Capture the cell that displays the provided text and extract its (X, Y) central coordinate. 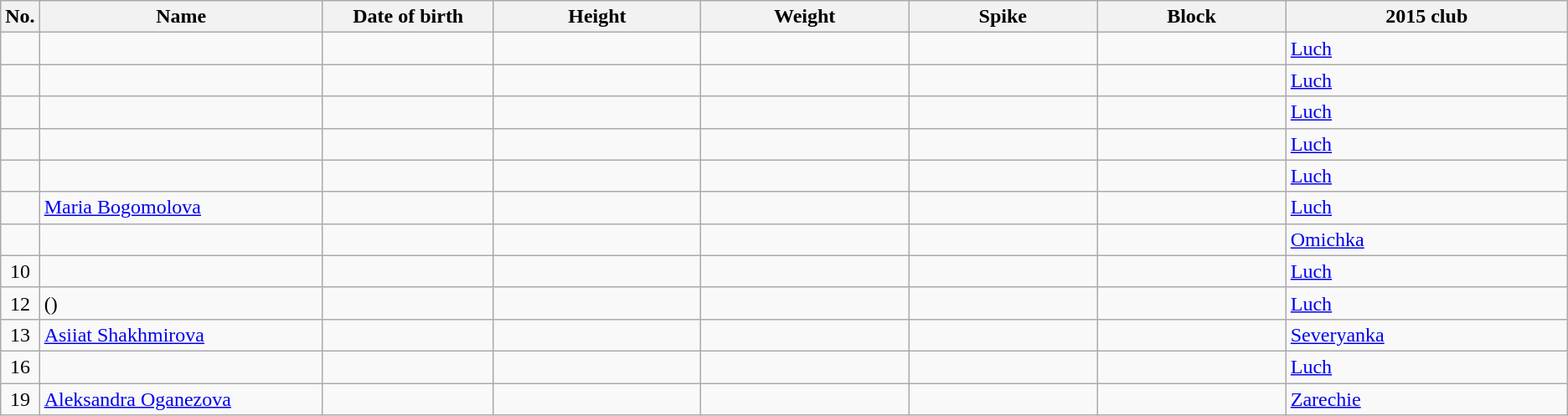
No. (20, 17)
Omichka (1426, 239)
2015 club (1426, 17)
Block (1191, 17)
Asiiat Shakhmirova (181, 335)
10 (20, 271)
Height (596, 17)
Maria Bogomolova (181, 208)
16 (20, 367)
Severyanka (1426, 335)
Weight (805, 17)
Aleksandra Oganezova (181, 399)
Name (181, 17)
12 (20, 303)
() (181, 303)
19 (20, 399)
Zarechie (1426, 399)
Spike (1003, 17)
13 (20, 335)
Date of birth (408, 17)
